Extract the (X, Y) coordinate from the center of the cell holding the provided text.  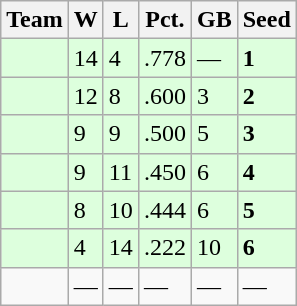
GB (214, 20)
Seed (266, 20)
11 (120, 172)
L (120, 20)
.450 (164, 172)
.222 (164, 248)
.600 (164, 96)
12 (86, 96)
.500 (164, 134)
1 (266, 58)
.778 (164, 58)
Pct. (164, 20)
W (86, 20)
.444 (164, 210)
Team (35, 20)
2 (266, 96)
